Output the [X, Y] coordinate of the center of the cell containing the given text.  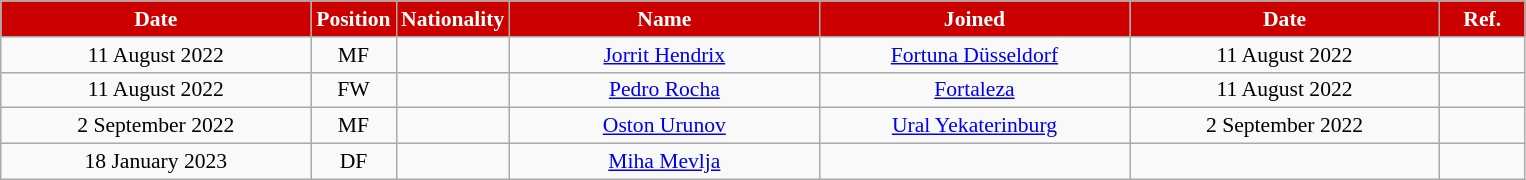
Pedro Rocha [664, 90]
Oston Urunov [664, 126]
Joined [974, 19]
Jorrit Hendrix [664, 55]
18 January 2023 [156, 162]
Position [354, 19]
Fortaleza [974, 90]
Name [664, 19]
Ref. [1482, 19]
Ural Yekaterinburg [974, 126]
DF [354, 162]
FW [354, 90]
Fortuna Düsseldorf [974, 55]
Nationality [452, 19]
Miha Mevlja [664, 162]
